Capture the cell that displays the provided text and extract its [x, y] central coordinate. 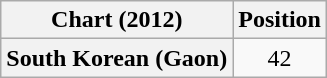
42 [280, 58]
Chart (2012) [117, 20]
Position [280, 20]
South Korean (Gaon) [117, 58]
